Find where the given text appears and provide that cell's center as (X, Y) coordinate. 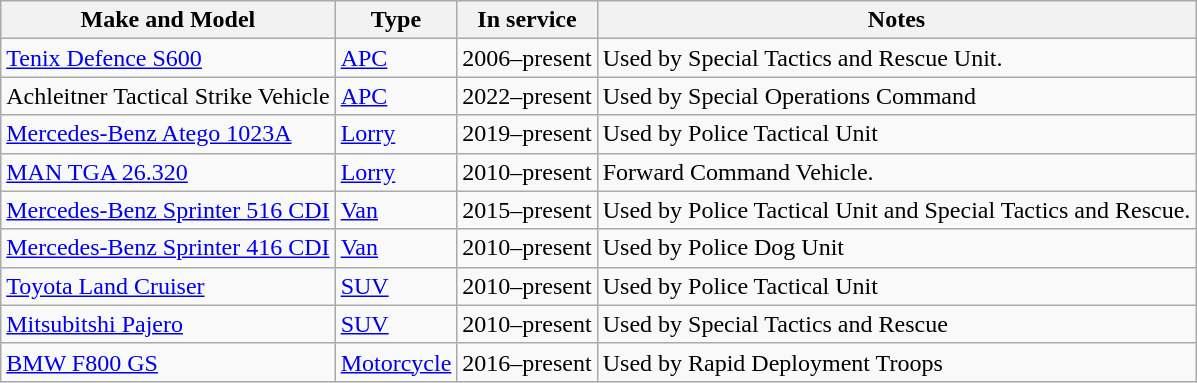
MAN TGA 26.320 (168, 172)
2022–present (527, 96)
Type (396, 20)
Mercedes-Benz Sprinter 516 CDI (168, 210)
Forward Command Vehicle. (896, 172)
Used by Special Tactics and Rescue Unit. (896, 58)
2019–present (527, 134)
2015–present (527, 210)
Achleitner Tactical Strike Vehicle (168, 96)
Mitsubitshi Pajero (168, 324)
2006–present (527, 58)
Used by Police Dog Unit (896, 248)
Used by Special Tactics and Rescue (896, 324)
Make and Model (168, 20)
Toyota Land Cruiser (168, 286)
Notes (896, 20)
Tenix Defence S600 (168, 58)
2016–present (527, 362)
Used by Special Operations Command (896, 96)
Used by Rapid Deployment Troops (896, 362)
BMW F800 GS (168, 362)
In service (527, 20)
Motorcycle (396, 362)
Mercedes-Benz Atego 1023A (168, 134)
Mercedes-Benz Sprinter 416 CDI (168, 248)
Used by Police Tactical Unit and Special Tactics and Rescue. (896, 210)
